Detect which cell encompasses the target text, then output its [x, y] center coordinate. 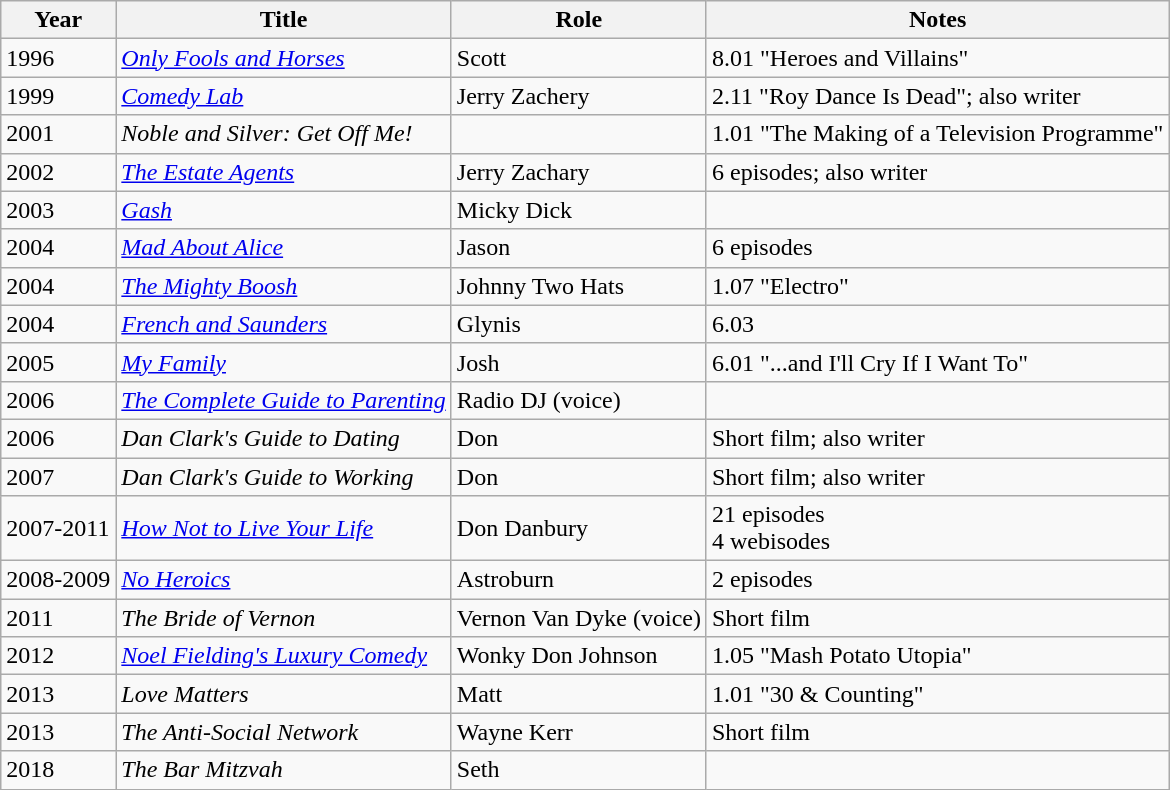
Seth [578, 770]
No Heroics [284, 580]
2007 [58, 477]
21 episodes4 webisodes [937, 528]
6.03 [937, 324]
Wonky Don Johnson [578, 656]
Only Fools and Horses [284, 58]
2008-2009 [58, 580]
Gash [284, 210]
The Bar Mitzvah [284, 770]
2005 [58, 362]
1996 [58, 58]
Wayne Kerr [578, 732]
French and Saunders [284, 324]
The Estate Agents [284, 172]
Glynis [578, 324]
2007-2011 [58, 528]
Dan Clark's Guide to Working [284, 477]
My Family [284, 362]
6.01 "...and I'll Cry If I Want To" [937, 362]
Micky Dick [578, 210]
2.11 "Roy Dance Is Dead"; also writer [937, 96]
Radio DJ (voice) [578, 400]
2011 [58, 618]
The Mighty Boosh [284, 286]
Notes [937, 20]
1.05 "Mash Potato Utopia" [937, 656]
6 episodes [937, 248]
2018 [58, 770]
8.01 "Heroes and Villains" [937, 58]
Love Matters [284, 694]
2003 [58, 210]
2012 [58, 656]
The Bride of Vernon [284, 618]
1.07 "Electro" [937, 286]
Jerry Zachary [578, 172]
Johnny Two Hats [578, 286]
Noble and Silver: Get Off Me! [284, 134]
Year [58, 20]
Role [578, 20]
Scott [578, 58]
Title [284, 20]
Vernon Van Dyke (voice) [578, 618]
1.01 "The Making of a Television Programme" [937, 134]
1.01 "30 & Counting" [937, 694]
The Anti-Social Network [284, 732]
Josh [578, 362]
How Not to Live Your Life [284, 528]
Mad About Alice [284, 248]
2 episodes [937, 580]
Don Danbury [578, 528]
Comedy Lab [284, 96]
The Complete Guide to Parenting [284, 400]
Astroburn [578, 580]
Noel Fielding's Luxury Comedy [284, 656]
2002 [58, 172]
6 episodes; also writer [937, 172]
Matt [578, 694]
Jason [578, 248]
1999 [58, 96]
Dan Clark's Guide to Dating [284, 438]
Jerry Zachery [578, 96]
2001 [58, 134]
